Search for the cell housing the specified text and yield its [x, y] center coordinate. 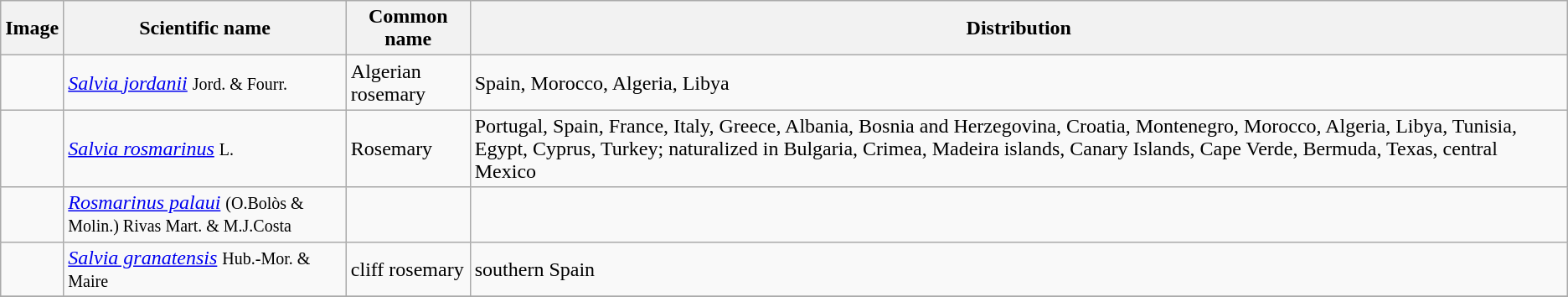
Salvia granatensis Hub.-Mor. & Maire [204, 268]
Distribution [1019, 29]
Salvia rosmarinus L. [204, 148]
Scientific name [204, 29]
Image [32, 29]
Salvia jordanii Jord. & Fourr. [204, 82]
southern Spain [1019, 268]
Rosmarinus palaui (O.Bolòs & Molin.) Rivas Mart. & M.J.Costa [204, 215]
Spain, Morocco, Algeria, Libya [1019, 82]
Rosemary [408, 148]
Algerian rosemary [408, 82]
cliff rosemary [408, 268]
Common name [408, 29]
